Return (X, Y) of the center of cell containing provided text 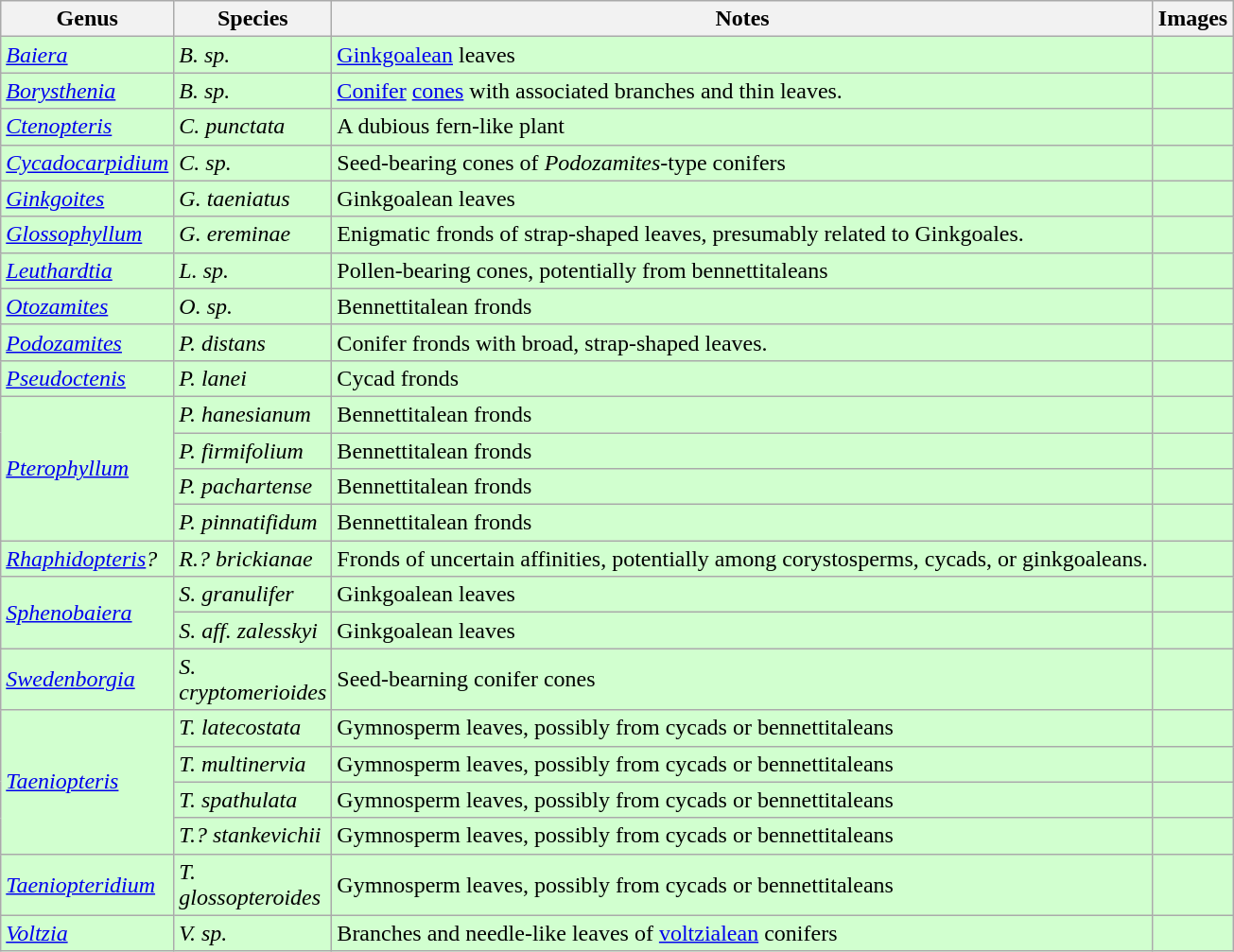
Ctenopteris (87, 127)
P. pinnatifidum (253, 523)
Otozamites (87, 306)
T.? stankevichii (253, 836)
Pollen-bearing cones, potentially from bennettitaleans (742, 270)
P. distans (253, 342)
Voltzia (87, 933)
P. lanei (253, 378)
Genus (87, 19)
C. punctata (253, 127)
S. aff. zalesskyi (253, 631)
S. granulifer (253, 595)
P. pachartense (253, 487)
G. ereminae (253, 234)
T. glossopteroides (253, 885)
Branches and needle-like leaves of voltzialean conifers (742, 933)
O. sp. (253, 306)
V. sp. (253, 933)
A dubious fern-like plant (742, 127)
Seed-bearning conifer cones (742, 679)
Sphenobaiera (87, 613)
Taeniopteris (87, 782)
T. spathulata (253, 800)
Rhaphidopteris? (87, 559)
Seed-bearing cones of Podozamites-type conifers (742, 163)
Conifer cones with associated branches and thin leaves. (742, 91)
C. sp. (253, 163)
Glossophyllum (87, 234)
Taeniopteridium (87, 885)
P. firmifolium (253, 451)
P. hanesianum (253, 414)
Swedenborgia (87, 679)
Images (1192, 19)
S. cryptomerioides (253, 679)
L. sp. (253, 270)
T. multinervia (253, 764)
Pterophyllum (87, 468)
Baiera (87, 55)
Pseudoctenis (87, 378)
Borysthenia (87, 91)
Conifer fronds with broad, strap-shaped leaves. (742, 342)
Ginkgoites (87, 199)
Leuthardtia (87, 270)
Species (253, 19)
G. taeniatus (253, 199)
Enigmatic fronds of strap-shaped leaves, presumably related to Ginkgoales. (742, 234)
T. latecostata (253, 728)
Podozamites (87, 342)
Fronds of uncertain affinities, potentially among corystosperms, cycads, or ginkgoaleans. (742, 559)
R.? brickianae (253, 559)
Cycadocarpidium (87, 163)
Cycad fronds (742, 378)
Notes (742, 19)
